Search for the cell housing the specified text and yield its (X, Y) center coordinate. 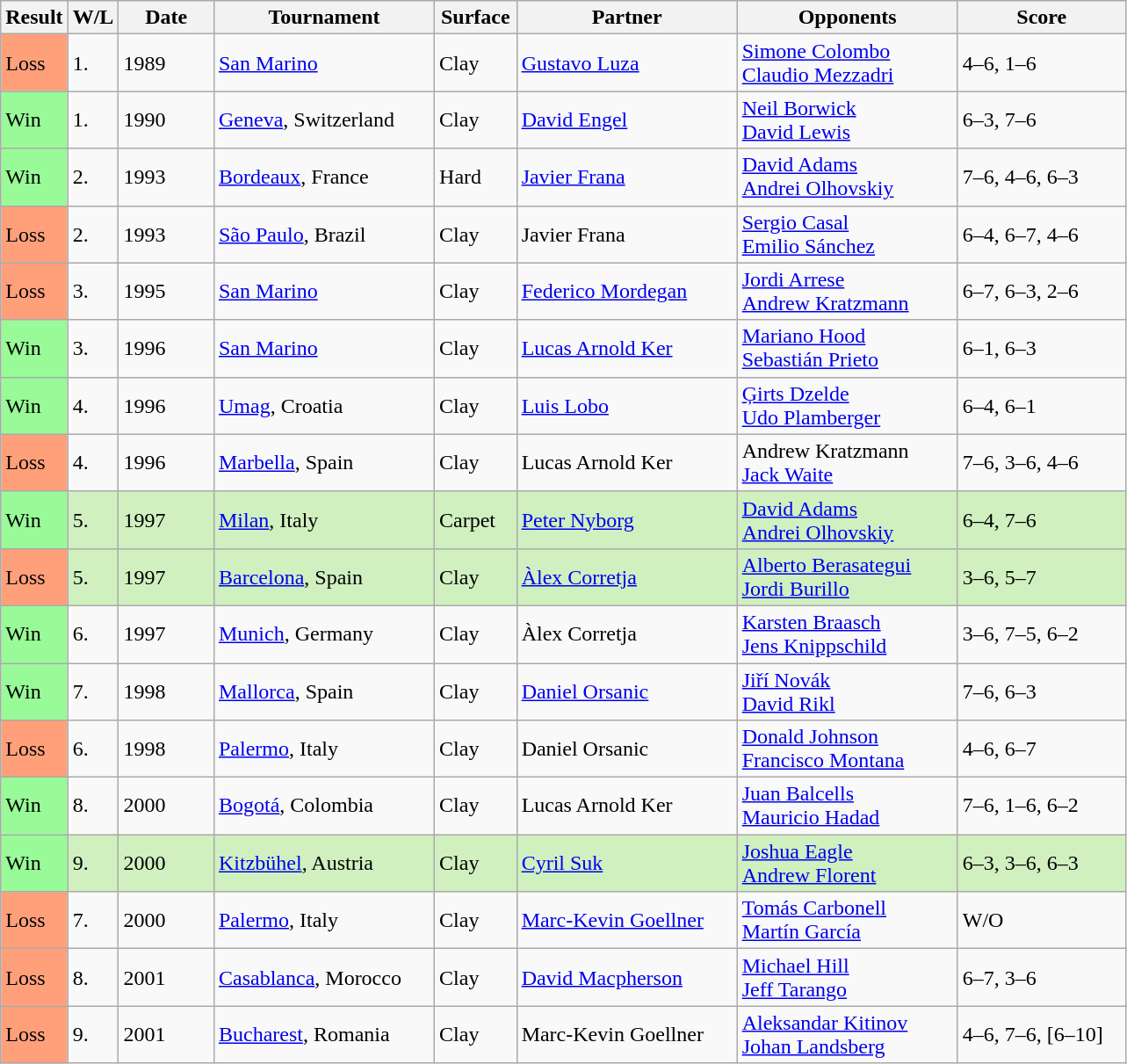
Umag, Croatia (323, 406)
Jordi Arrese Andrew Kratzmann (847, 292)
Date (167, 18)
Milan, Italy (323, 520)
4–6, 7–6, [6–10] (1042, 1035)
Marbella, Spain (323, 462)
Alberto Berasategui Jordi Burillo (847, 576)
David Engel (627, 119)
Result (34, 18)
Carpet (476, 520)
Mallorca, Spain (323, 691)
Bogotá, Colombia (323, 807)
7–6, 6–3 (1042, 691)
David Macpherson (627, 977)
Surface (476, 18)
Casablanca, Morocco (323, 977)
Juan Balcells Mauricio Hadad (847, 807)
Simone Colombo Claudio Mezzadri (847, 63)
Sergio Casal Emilio Sánchez (847, 234)
Neil Borwick David Lewis (847, 119)
Ģirts Dzelde Udo Plamberger (847, 406)
Tomás Carbonell Martín García (847, 921)
6–3, 7–6 (1042, 119)
Barcelona, Spain (323, 576)
São Paulo, Brazil (323, 234)
6–7, 6–3, 2–6 (1042, 292)
6–4, 7–6 (1042, 520)
Jiří Novák David Rikl (847, 691)
7–6, 4–6, 6–3 (1042, 177)
Michael Hill Jeff Tarango (847, 977)
Aleksandar Kitinov Johan Landsberg (847, 1035)
1995 (167, 292)
6–7, 3–6 (1042, 977)
Peter Nyborg (627, 520)
Geneva, Switzerland (323, 119)
6–4, 6–1 (1042, 406)
Luis Lobo (627, 406)
Federico Mordegan (627, 292)
Tournament (323, 18)
Karsten Braasch Jens Knippschild (847, 634)
Joshua Eagle Andrew Florent (847, 863)
Opponents (847, 18)
Score (1042, 18)
Mariano Hood Sebastián Prieto (847, 348)
1990 (167, 119)
Bucharest, Romania (323, 1035)
Gustavo Luza (627, 63)
3–6, 7–5, 6–2 (1042, 634)
Cyril Suk (627, 863)
7–6, 3–6, 4–6 (1042, 462)
Hard (476, 177)
6–3, 3–6, 6–3 (1042, 863)
7–6, 1–6, 6–2 (1042, 807)
4–6, 6–7 (1042, 749)
6–1, 6–3 (1042, 348)
Bordeaux, France (323, 177)
Donald Johnson Francisco Montana (847, 749)
3–6, 5–7 (1042, 576)
W/L (93, 18)
4–6, 1–6 (1042, 63)
Munich, Germany (323, 634)
1989 (167, 63)
W/O (1042, 921)
Kitzbühel, Austria (323, 863)
Andrew Kratzmann Jack Waite (847, 462)
Partner (627, 18)
6–4, 6–7, 4–6 (1042, 234)
